Capture the cell that displays the provided text and extract its [x, y] central coordinate. 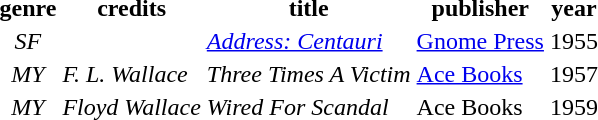
Three Times A Victim [308, 74]
F. L. Wallace [132, 74]
Address: Centauri [308, 41]
Ace Books [480, 74]
Gnome Press [480, 41]
